Search for the cell housing the specified text and yield its (x, y) center coordinate. 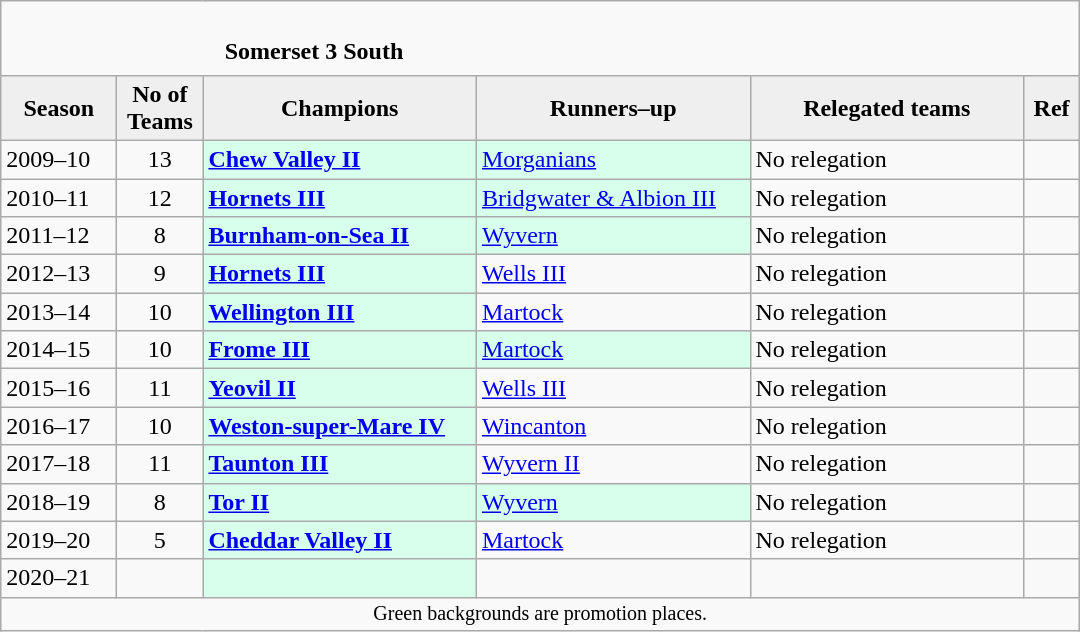
Ref (1052, 108)
Burnham-on-Sea II (340, 236)
Season (59, 108)
2020–21 (59, 578)
No of Teams (160, 108)
2016–17 (59, 426)
2011–12 (59, 236)
Wyvern II (613, 464)
5 (160, 540)
2019–20 (59, 540)
13 (160, 159)
2015–16 (59, 388)
Chew Valley II (340, 159)
2017–18 (59, 464)
Taunton III (340, 464)
Wincanton (613, 426)
9 (160, 274)
Green backgrounds are promotion places. (540, 614)
2010–11 (59, 197)
2018–19 (59, 502)
2009–10 (59, 159)
Morganians (613, 159)
Yeovil II (340, 388)
Relegated teams (887, 108)
Wellington III (340, 312)
Champions (340, 108)
12 (160, 197)
Frome III (340, 350)
2012–13 (59, 274)
Runners–up (613, 108)
Weston-super-Mare IV (340, 426)
2013–14 (59, 312)
Cheddar Valley II (340, 540)
Bridgwater & Albion III (613, 197)
2014–15 (59, 350)
Tor II (340, 502)
